Scan for the cell matching the given text and deliver its (x, y) coordinate at center. 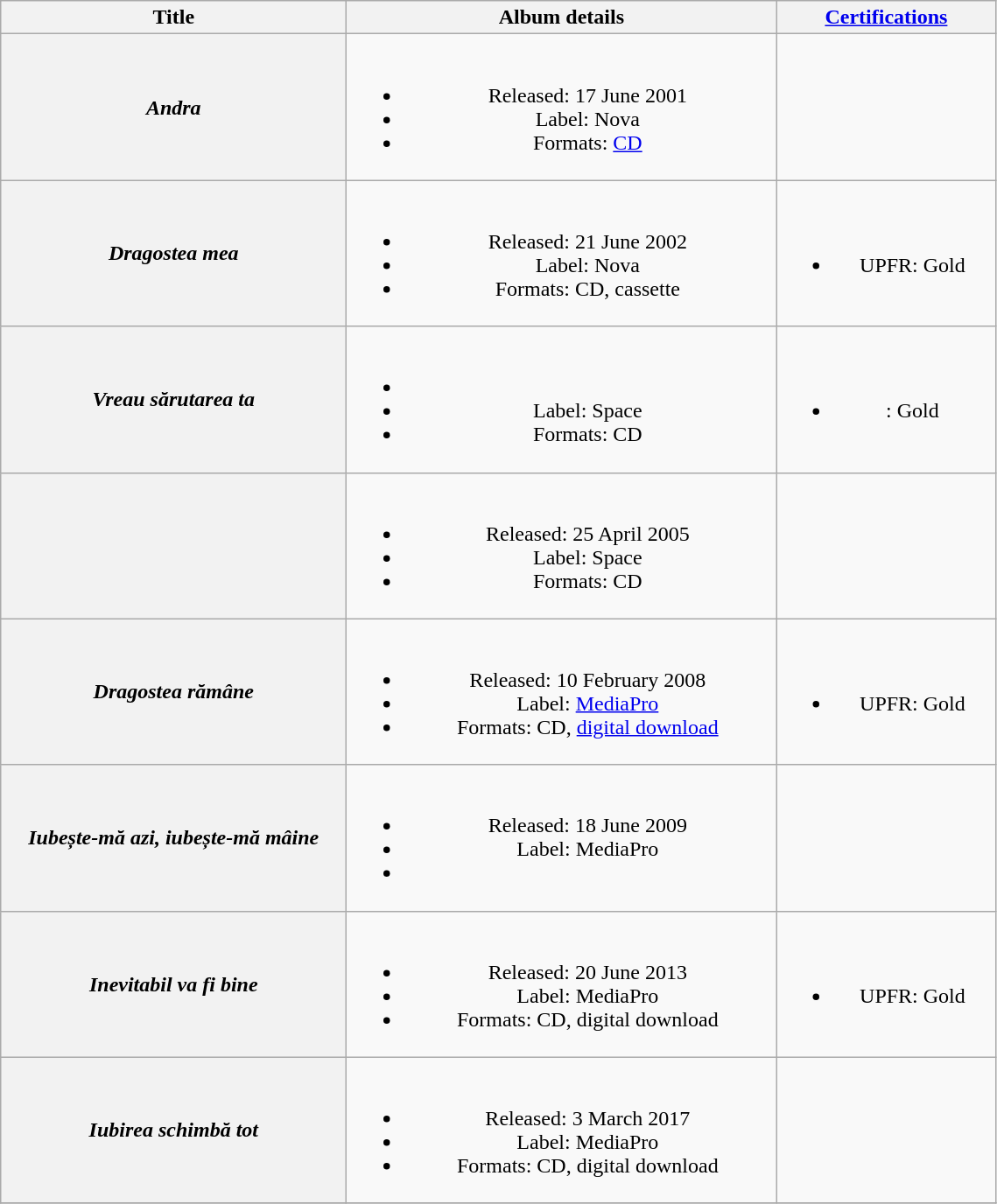
: Gold (886, 399)
Released: 21 June 2002Label: NovaFormats: CD, cassette (562, 254)
Dragostea mea (173, 254)
Released: 17 June 2001Label: NovaFormats: CD (562, 107)
Vreau sărutarea ta (173, 399)
Iubirea schimbă tot (173, 1130)
Andra (173, 107)
Certifications (886, 17)
Label: SpaceFormats: CD (562, 399)
Iubește-mă azi, iubește-mă mâine (173, 838)
Dragostea rămâne (173, 691)
Released: 18 June 2009Label: MediaPro (562, 838)
Released: 25 April 2005Label: SpaceFormats: CD (562, 546)
Title (173, 17)
Released: 3 March 2017Label: MediaProFormats: CD, digital download (562, 1130)
Album details (562, 17)
Released: 10 February 2008Label: MediaProFormats: CD, digital download (562, 691)
Inevitabil va fi bine (173, 983)
Released: 20 June 2013Label: MediaProFormats: CD, digital download (562, 983)
